Capture the cell that displays the provided text and extract its (x, y) central coordinate. 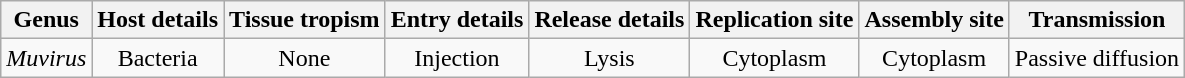
Lysis (610, 58)
Passive diffusion (1096, 58)
Bacteria (158, 58)
Release details (610, 20)
Injection (457, 58)
Genus (46, 20)
None (305, 58)
Entry details (457, 20)
Tissue tropism (305, 20)
Host details (158, 20)
Transmission (1096, 20)
Assembly site (934, 20)
Replication site (774, 20)
Muvirus (46, 58)
